Capture the cell that displays the provided text and extract its (X, Y) central coordinate. 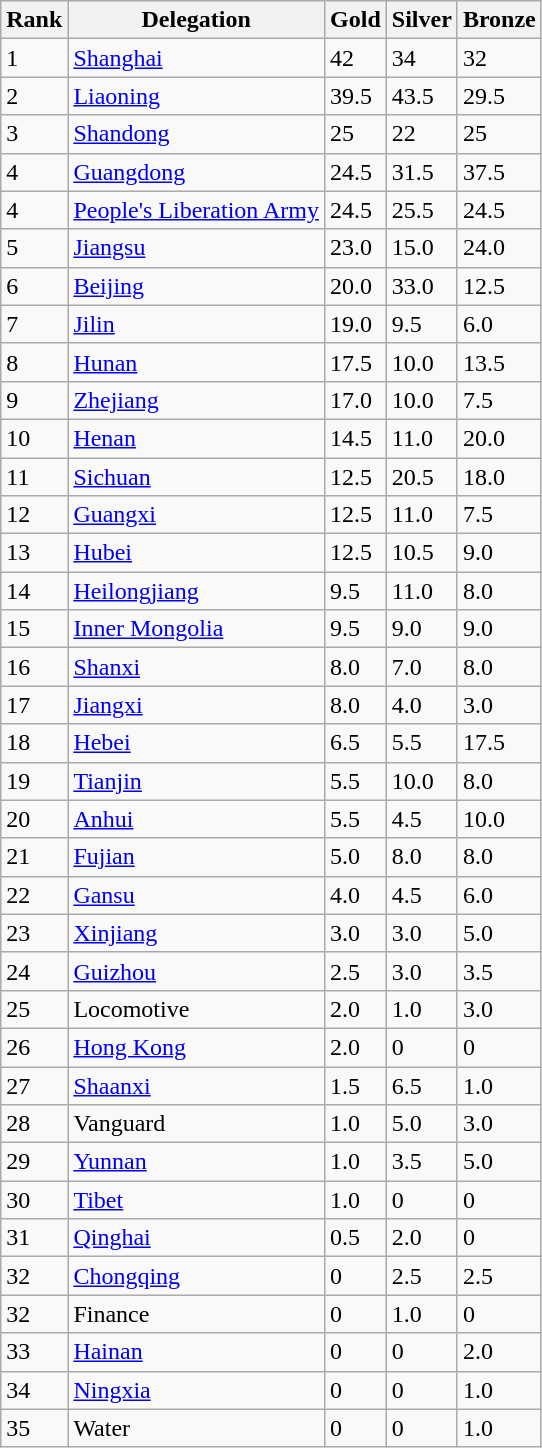
Gold (356, 20)
Guizhou (196, 971)
Beijing (196, 286)
25.5 (422, 210)
Shanghai (196, 58)
23.0 (356, 248)
15 (34, 629)
31 (34, 1238)
Anhui (196, 819)
Rank (34, 20)
Inner Mongolia (196, 629)
Tianjin (196, 781)
19 (34, 781)
Hebei (196, 743)
16 (34, 667)
43.5 (422, 96)
14.5 (356, 438)
33.0 (422, 286)
13 (34, 553)
8 (34, 362)
26 (34, 1047)
10 (34, 438)
39.5 (356, 96)
23 (34, 933)
30 (34, 1200)
24 (34, 971)
33 (34, 1352)
7 (34, 324)
Qinghai (196, 1238)
Sichuan (196, 477)
People's Liberation Army (196, 210)
1.5 (356, 1085)
19.0 (356, 324)
14 (34, 591)
20 (34, 819)
Water (196, 1428)
Jilin (196, 324)
Fujian (196, 857)
Xinjiang (196, 933)
10.5 (422, 553)
1 (34, 58)
Zhejiang (196, 400)
Gansu (196, 895)
6 (34, 286)
Vanguard (196, 1124)
27 (34, 1085)
Yunnan (196, 1162)
18 (34, 743)
2 (34, 96)
Jiangsu (196, 248)
Hubei (196, 553)
Shanxi (196, 667)
Delegation (196, 20)
Hunan (196, 362)
0.5 (356, 1238)
Hainan (196, 1352)
Liaoning (196, 96)
Guangxi (196, 515)
37.5 (499, 172)
5 (34, 248)
29.5 (499, 96)
21 (34, 857)
Heilongjiang (196, 591)
Guangdong (196, 172)
7.0 (422, 667)
Hong Kong (196, 1047)
9 (34, 400)
35 (34, 1428)
Shandong (196, 134)
13.5 (499, 362)
Jiangxi (196, 705)
31.5 (422, 172)
18.0 (499, 477)
28 (34, 1124)
42 (356, 58)
17 (34, 705)
15.0 (422, 248)
Locomotive (196, 1009)
Silver (422, 20)
Henan (196, 438)
3 (34, 134)
20.5 (422, 477)
17.0 (356, 400)
Finance (196, 1314)
Shaanxi (196, 1085)
Chongqing (196, 1276)
24.0 (499, 248)
29 (34, 1162)
12 (34, 515)
Ningxia (196, 1390)
Bronze (499, 20)
11 (34, 477)
Tibet (196, 1200)
